From the cell containing the given text, extract its center point as [x, y] coordinate. 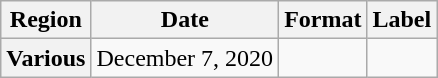
Format [323, 20]
Label [402, 20]
Various [46, 58]
December 7, 2020 [185, 58]
Region [46, 20]
Date [185, 20]
